Find where the given text appears and provide that cell's center as [x, y] coordinate. 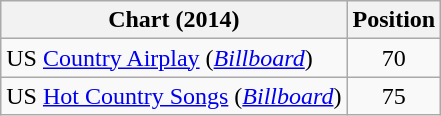
75 [394, 96]
Position [394, 20]
Chart (2014) [174, 20]
US Hot Country Songs (Billboard) [174, 96]
US Country Airplay (Billboard) [174, 58]
70 [394, 58]
